Provide the [X, Y] coordinate of the cell's center where the given text is located.  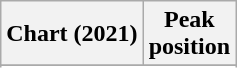
Peakposition [189, 34]
Chart (2021) [72, 34]
